Identify which cell holds the provided text, then report its (x, y) central coordinate. 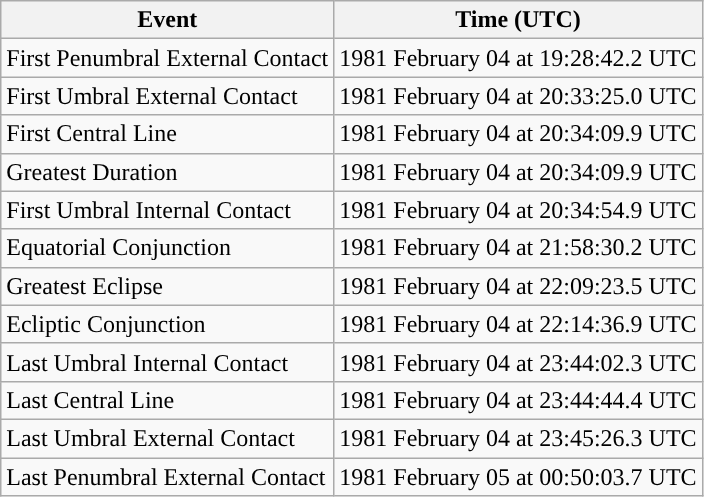
Last Central Line (168, 400)
Last Umbral Internal Contact (168, 362)
First Umbral Internal Contact (168, 210)
First Central Line (168, 134)
First Penumbral External Contact (168, 58)
Last Umbral External Contact (168, 438)
First Umbral External Contact (168, 96)
Time (UTC) (518, 20)
Greatest Eclipse (168, 286)
Equatorial Conjunction (168, 248)
1981 February 04 at 22:14:36.9 UTC (518, 324)
1981 February 05 at 00:50:03.7 UTC (518, 477)
1981 February 04 at 21:58:30.2 UTC (518, 248)
1981 February 04 at 19:28:42.2 UTC (518, 58)
1981 February 04 at 23:44:02.3 UTC (518, 362)
1981 February 04 at 20:34:54.9 UTC (518, 210)
1981 February 04 at 22:09:23.5 UTC (518, 286)
Greatest Duration (168, 172)
1981 February 04 at 20:33:25.0 UTC (518, 96)
Last Penumbral External Contact (168, 477)
Ecliptic Conjunction (168, 324)
1981 February 04 at 23:44:44.4 UTC (518, 400)
1981 February 04 at 23:45:26.3 UTC (518, 438)
Event (168, 20)
